Identify which cell holds the provided text, then report its [x, y] central coordinate. 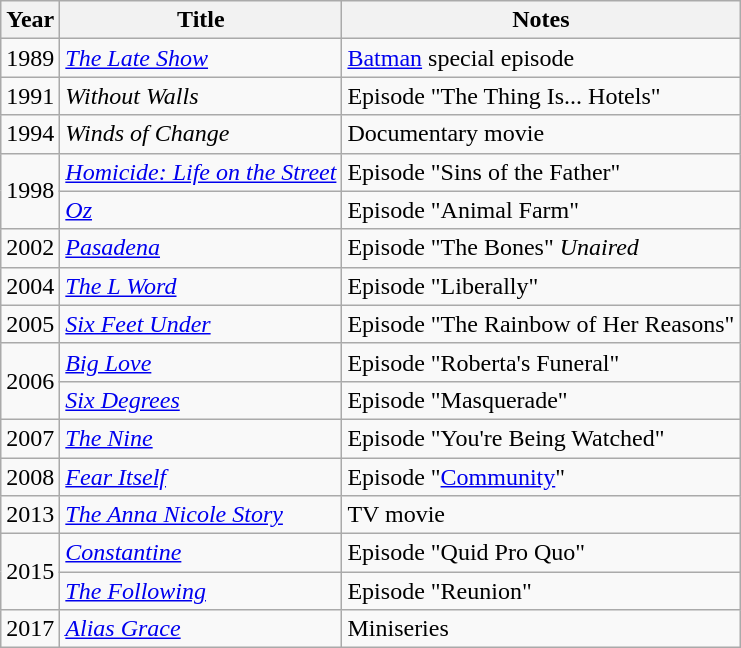
1994 [30, 134]
Episode "You're Being Watched" [541, 438]
Winds of Change [201, 134]
Episode "The Rainbow of Her Reasons" [541, 324]
Episode "Animal Farm" [541, 210]
2002 [30, 248]
2007 [30, 438]
Homicide: Life on the Street [201, 172]
The Nine [201, 438]
Six Feet Under [201, 324]
The Following [201, 591]
2004 [30, 286]
1998 [30, 191]
Episode "The Thing Is... Hotels" [541, 96]
2006 [30, 381]
2013 [30, 515]
Episode "Liberally" [541, 286]
TV movie [541, 515]
Episode "Community" [541, 477]
1989 [30, 58]
Constantine [201, 553]
The L Word [201, 286]
Episode "Roberta's Funeral" [541, 362]
2015 [30, 572]
Year [30, 20]
Six Degrees [201, 400]
2008 [30, 477]
Batman special episode [541, 58]
Title [201, 20]
Notes [541, 20]
2017 [30, 629]
Oz [201, 210]
Miniseries [541, 629]
1991 [30, 96]
The Late Show [201, 58]
Episode "Reunion" [541, 591]
Documentary movie [541, 134]
Fear Itself [201, 477]
Episode "The Bones" Unaired [541, 248]
Pasadena [201, 248]
Episode "Sins of the Father" [541, 172]
Episode "Masquerade" [541, 400]
Without Walls [201, 96]
Episode "Quid Pro Quo" [541, 553]
Alias Grace [201, 629]
Big Love [201, 362]
The Anna Nicole Story [201, 515]
2005 [30, 324]
